Find where the given text appears and provide that cell's center as [x, y] coordinate. 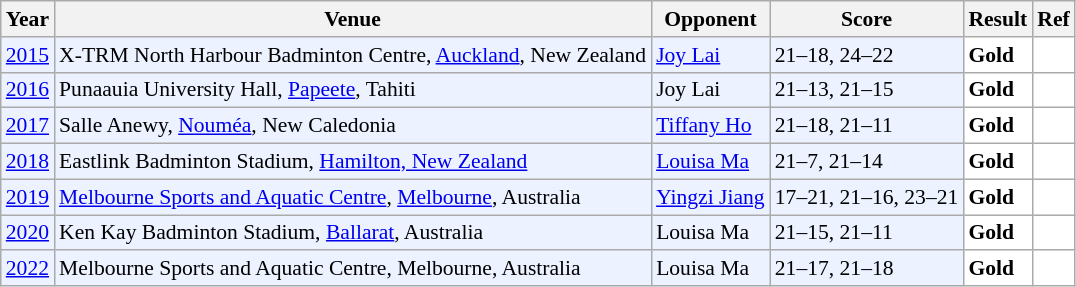
Eastlink Badminton Stadium, Hamilton, New Zealand [352, 162]
17–21, 21–16, 23–21 [867, 197]
Ref [1053, 19]
21–13, 21–15 [867, 90]
Ken Kay Badminton Stadium, Ballarat, Australia [352, 233]
21–7, 21–14 [867, 162]
Punaauia University Hall, Papeete, Tahiti [352, 90]
Year [28, 19]
21–18, 21–11 [867, 126]
Opponent [710, 19]
2022 [28, 269]
21–18, 24–22 [867, 55]
21–17, 21–18 [867, 269]
Salle Anewy, Nouméa, New Caledonia [352, 126]
Result [998, 19]
2018 [28, 162]
Tiffany Ho [710, 126]
2017 [28, 126]
Venue [352, 19]
21–15, 21–11 [867, 233]
Yingzi Jiang [710, 197]
X-TRM North Harbour Badminton Centre, Auckland, New Zealand [352, 55]
2015 [28, 55]
2016 [28, 90]
2020 [28, 233]
Score [867, 19]
2019 [28, 197]
